Find where the given text appears and provide that cell's center as (X, Y) coordinate. 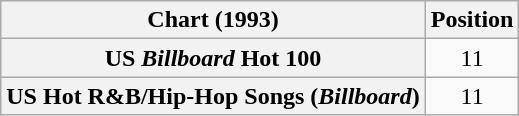
US Hot R&B/Hip-Hop Songs (Billboard) (213, 96)
US Billboard Hot 100 (213, 58)
Chart (1993) (213, 20)
Position (472, 20)
